Pinpoint the cell where the given text exists, returning its [X, Y] midpoint coordinate. 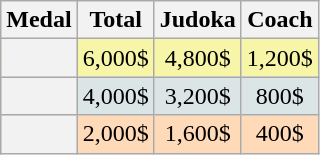
4,000$ [116, 96]
1,200$ [280, 58]
1,600$ [198, 134]
4,800$ [198, 58]
6,000$ [116, 58]
400$ [280, 134]
3,200$ [198, 96]
2,000$ [116, 134]
Coach [280, 20]
Judoka [198, 20]
Medal [39, 20]
800$ [280, 96]
Total [116, 20]
